Locate the cell with the specified text and output its (x, y) center coordinate. 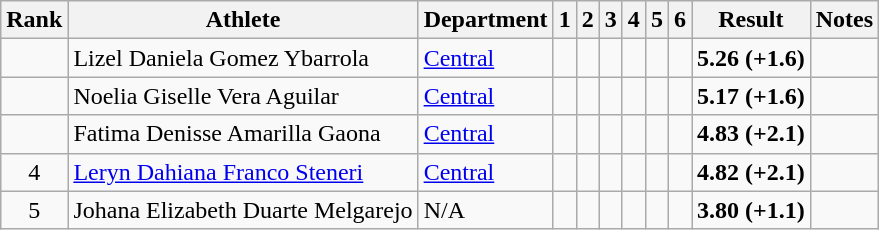
Notes (844, 20)
4.83 (+2.1) (752, 134)
Athlete (243, 20)
Result (752, 20)
6 (680, 20)
2 (588, 20)
Johana Elizabeth Duarte Melgarejo (243, 210)
3.80 (+1.1) (752, 210)
1 (564, 20)
5.26 (+1.6) (752, 58)
4.82 (+2.1) (752, 172)
Department (486, 20)
Lizel Daniela Gomez Ybarrola (243, 58)
Leryn Dahiana Franco Steneri (243, 172)
Rank (34, 20)
Noelia Giselle Vera Aguilar (243, 96)
3 (610, 20)
N/A (486, 210)
5.17 (+1.6) (752, 96)
Fatima Denisse Amarilla Gaona (243, 134)
